Pinpoint the cell where the given text exists, returning its (x, y) midpoint coordinate. 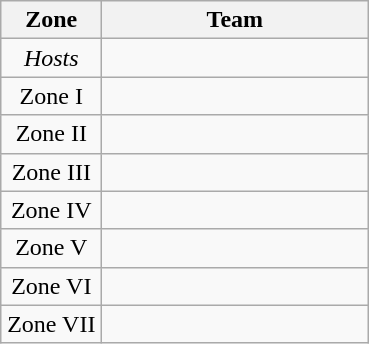
Zone (52, 20)
Zone II (52, 134)
Zone I (52, 96)
Zone V (52, 248)
Hosts (52, 58)
Zone VII (52, 324)
Zone III (52, 172)
Zone IV (52, 210)
Zone VI (52, 286)
Team (235, 20)
